Return [X, Y] of the center of cell containing provided text 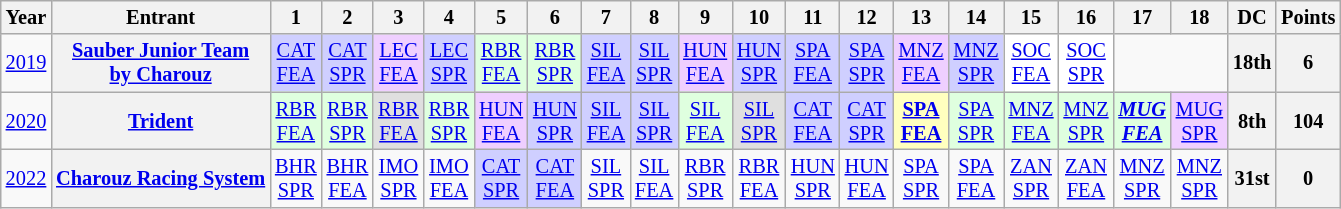
SOCFEA [1032, 63]
MUGFEA [1142, 121]
10 [759, 17]
DC [1252, 17]
8 [654, 17]
104 [1308, 121]
LECSPR [449, 63]
2 [348, 17]
Entrant [160, 17]
1 [296, 17]
IMOSPR [398, 178]
17 [1142, 17]
ZANSPR [1032, 178]
14 [976, 17]
3 [398, 17]
BHRFEA [348, 178]
SOCSPR [1086, 63]
18th [1252, 63]
Charouz Racing System [160, 178]
9 [705, 17]
0 [1308, 178]
5 [501, 17]
Sauber Junior Teamby Charouz [160, 63]
2020 [26, 121]
12 [867, 17]
BHRSPR [296, 178]
13 [922, 17]
LECFEA [398, 63]
15 [1032, 17]
18 [1200, 17]
16 [1086, 17]
Year [26, 17]
31st [1252, 178]
Points [1308, 17]
ZANFEA [1086, 178]
8th [1252, 121]
11 [813, 17]
7 [606, 17]
MUGSPR [1200, 121]
2022 [26, 178]
2019 [26, 63]
Trident [160, 121]
IMOFEA [449, 178]
4 [449, 17]
